Output the (x, y) coordinate of the center of the cell containing the given text.  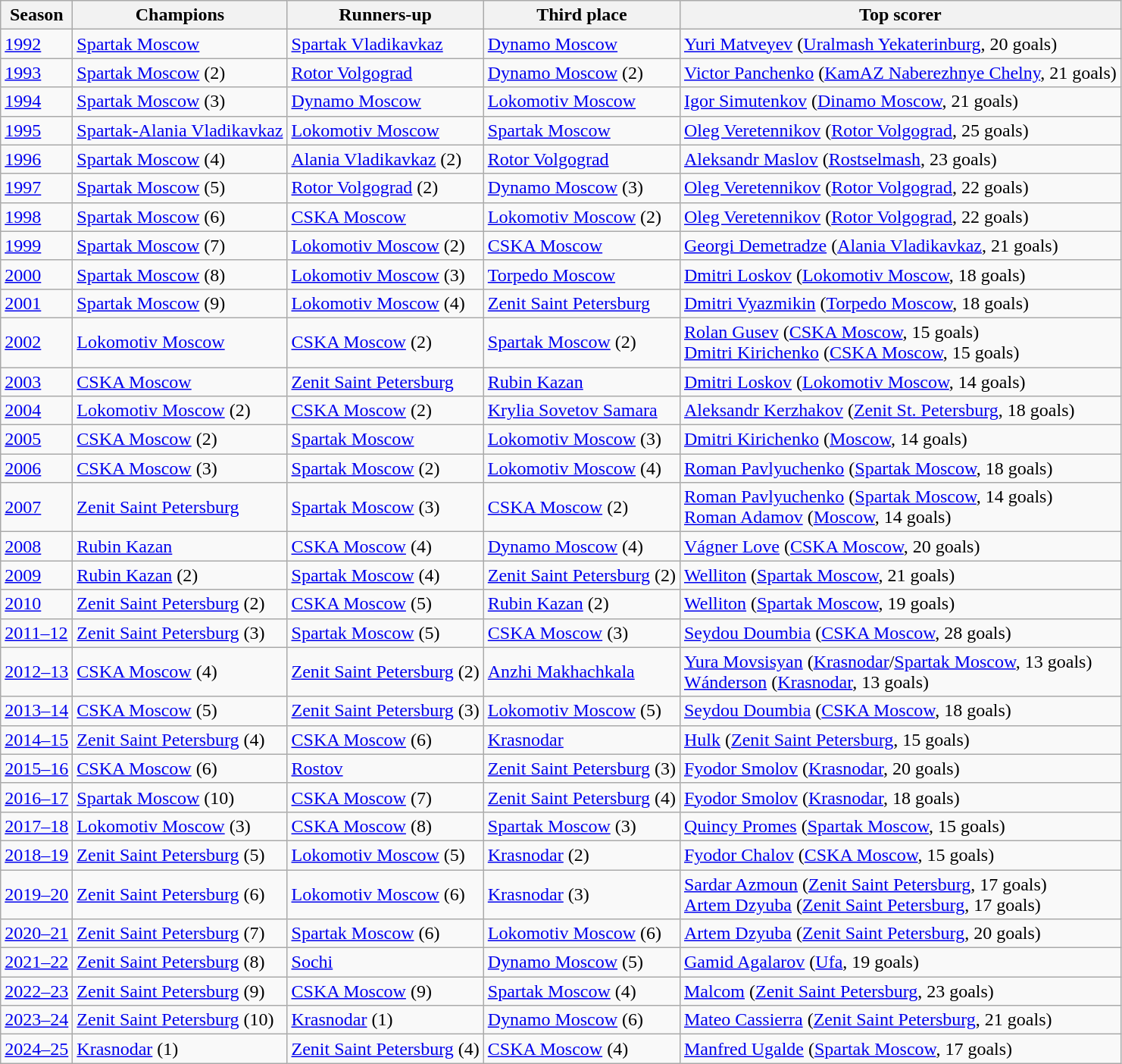
Dynamo Moscow (2) (582, 73)
2011–12 (36, 633)
Zenit Saint Petersburg (7) (180, 934)
Victor Panchenko (KamAZ Naberezhnye Chelny, 21 goals) (900, 73)
2014–15 (36, 740)
Krasnodar (2) (582, 855)
Torpedo Moscow (582, 274)
Krasnodar (3) (582, 894)
Dmitri Vyazmikin (Torpedo Moscow, 18 goals) (900, 303)
Roman Pavlyuchenko (Spartak Moscow, 18 goals) (900, 468)
Gamid Agalarov (Ufa, 19 goals) (900, 962)
1998 (36, 217)
Quincy Promes (Spartak Moscow, 15 goals) (900, 826)
2015–16 (36, 768)
2017–18 (36, 826)
1995 (36, 130)
1992 (36, 44)
2018–19 (36, 855)
Georgi Demetradze (Alania Vladikavkaz, 21 goals) (900, 246)
Manfred Ugalde (Spartak Moscow, 17 goals) (900, 1049)
Seydou Doumbia (CSKA Moscow, 18 goals) (900, 711)
Welliton (Spartak Moscow, 19 goals) (900, 604)
Anzhi Makhachkala (582, 671)
Runners-up (385, 15)
Igor Simutenkov (Dinamo Moscow, 21 goals) (900, 102)
1999 (36, 246)
Spartak Moscow (7) (180, 246)
Yuri Matveyev (Uralmash Yekaterinburg, 20 goals) (900, 44)
Fyodor Smolov (Krasnodar, 18 goals) (900, 797)
2010 (36, 604)
Yura Movsisyan (Krasnodar/Spartak Moscow, 13 goals) Wánderson (Krasnodar, 13 goals) (900, 671)
1997 (36, 188)
Dmitri Loskov (Lokomotiv Moscow, 18 goals) (900, 274)
Hulk (Zenit Saint Petersburg, 15 goals) (900, 740)
Spartak Vladikavkaz (385, 44)
Sardar Azmoun (Zenit Saint Petersburg, 17 goals) Artem Dzyuba (Zenit Saint Petersburg, 17 goals) (900, 894)
2012–13 (36, 671)
Mateo Cassierra (Zenit Saint Petersburg, 21 goals) (900, 1020)
Roman Pavlyuchenko (Spartak Moscow, 14 goals) Roman Adamov (Moscow, 14 goals) (900, 508)
1993 (36, 73)
2016–17 (36, 797)
2021–22 (36, 962)
Zenit Saint Petersburg (9) (180, 991)
Zenit Saint Petersburg (8) (180, 962)
2008 (36, 546)
Oleg Veretennikov (Rotor Volgograd, 25 goals) (900, 130)
Spartak Moscow (9) (180, 303)
Dmitri Loskov (Lokomotiv Moscow, 14 goals) (900, 381)
Aleksandr Maslov (Rostselmash, 23 goals) (900, 159)
2024–25 (36, 1049)
2007 (36, 508)
Zenit Saint Petersburg (5) (180, 855)
Zenit Saint Petersburg (10) (180, 1020)
Krasnodar (582, 740)
Dynamo Moscow (3) (582, 188)
2001 (36, 303)
Spartak Moscow (8) (180, 274)
Sochi (385, 962)
2002 (36, 343)
Spartak Moscow (10) (180, 797)
Top scorer (900, 15)
Seydou Doumbia (CSKA Moscow, 28 goals) (900, 633)
2019–20 (36, 894)
Champions (180, 15)
Krylia Sovetov Samara (582, 411)
Dmitri Kirichenko (Moscow, 14 goals) (900, 440)
Aleksandr Kerzhakov (Zenit St. Petersburg, 18 goals) (900, 411)
Artem Dzyuba (Zenit Saint Petersburg, 20 goals) (900, 934)
Vágner Love (CSKA Moscow, 20 goals) (900, 546)
Dynamo Moscow (5) (582, 962)
2005 (36, 440)
2013–14 (36, 711)
2022–23 (36, 991)
Rostov (385, 768)
CSKA Moscow (9) (385, 991)
Zenit Saint Petersburg (6) (180, 894)
Fyodor Smolov (Krasnodar, 20 goals) (900, 768)
2020–21 (36, 934)
2004 (36, 411)
Dynamo Moscow (4) (582, 546)
Third place (582, 15)
1996 (36, 159)
Welliton (Spartak Moscow, 21 goals) (900, 575)
Malcom (Zenit Saint Petersburg, 23 goals) (900, 991)
CSKA Moscow (8) (385, 826)
2009 (36, 575)
CSKA Moscow (7) (385, 797)
2006 (36, 468)
Season (36, 15)
Rolan Gusev (CSKA Moscow, 15 goals) Dmitri Kirichenko (CSKA Moscow, 15 goals) (900, 343)
2003 (36, 381)
2023–24 (36, 1020)
Fyodor Chalov (CSKA Moscow, 15 goals) (900, 855)
2000 (36, 274)
Rotor Volgograd (2) (385, 188)
Spartak-Alania Vladikavkaz (180, 130)
Dynamo Moscow (6) (582, 1020)
Alania Vladikavkaz (2) (385, 159)
1994 (36, 102)
